Locate the cell with the specified text and output its (X, Y) center coordinate. 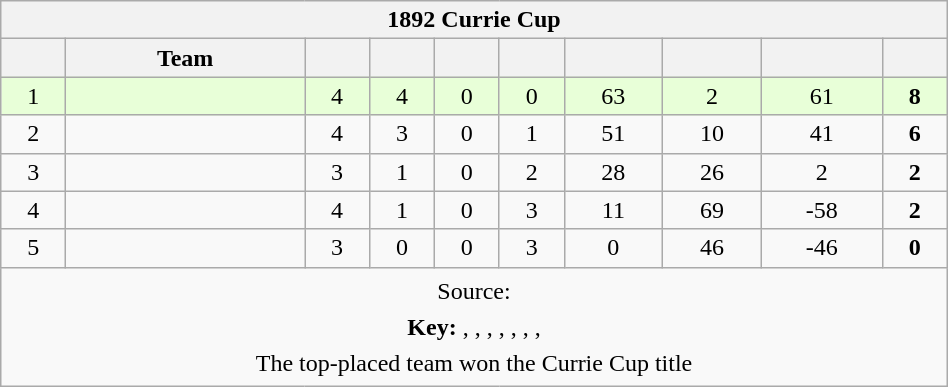
63 (614, 96)
46 (712, 248)
Source: Key: , , , , , , , The top-placed team won the Currie Cup title (474, 326)
28 (614, 172)
1892 Currie Cup (474, 20)
26 (712, 172)
-58 (822, 210)
6 (914, 134)
Team (186, 58)
61 (822, 96)
10 (712, 134)
11 (614, 210)
51 (614, 134)
8 (914, 96)
5 (34, 248)
-46 (822, 248)
69 (712, 210)
41 (822, 134)
